Extract the (x, y) coordinate from the center of the cell holding the provided text.  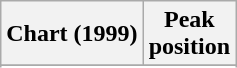
Chart (1999) (72, 34)
Peak position (189, 34)
